Locate the cell with the specified text and output its [X, Y] center coordinate. 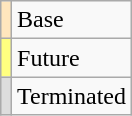
Future [72, 58]
Terminated [72, 96]
Base [72, 20]
